Detect which cell encompasses the target text, then output its (x, y) center coordinate. 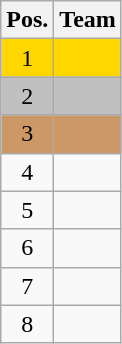
6 (28, 248)
3 (28, 134)
1 (28, 58)
Team (88, 20)
2 (28, 96)
5 (28, 210)
4 (28, 172)
Pos. (28, 20)
7 (28, 286)
8 (28, 324)
